Output the [x, y] coordinate of the center of the cell containing the given text.  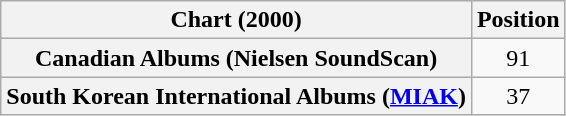
91 [518, 58]
Canadian Albums (Nielsen SoundScan) [236, 58]
Chart (2000) [236, 20]
37 [518, 96]
South Korean International Albums (MIAK) [236, 96]
Position [518, 20]
